Detect which cell encompasses the target text, then output its [X, Y] center coordinate. 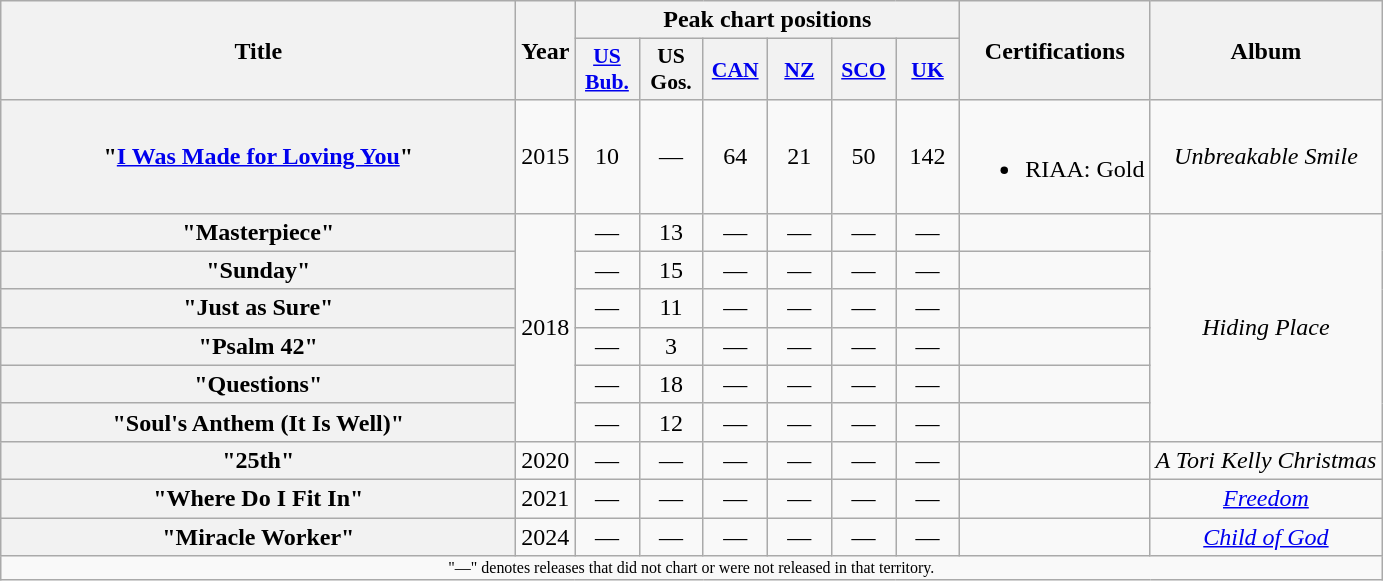
"Where Do I Fit In" [258, 498]
"Masterpiece" [258, 232]
"25th" [258, 460]
SCO [863, 70]
"Questions" [258, 384]
2018 [546, 327]
Unbreakable Smile [1266, 156]
2021 [546, 498]
UK [928, 70]
12 [671, 422]
USGos. [671, 70]
Hiding Place [1266, 327]
11 [671, 308]
US Bub. [607, 70]
"—" denotes releases that did not chart or were not released in that territory. [692, 568]
CAN [735, 70]
3 [671, 346]
10 [607, 156]
2020 [546, 460]
64 [735, 156]
"Soul's Anthem (It Is Well)" [258, 422]
50 [863, 156]
NZ [799, 70]
Freedom [1266, 498]
Title [258, 50]
13 [671, 232]
Certifications [1055, 50]
"Miracle Worker" [258, 537]
"Just as Sure" [258, 308]
15 [671, 270]
21 [799, 156]
Year [546, 50]
Album [1266, 50]
"I Was Made for Loving You" [258, 156]
142 [928, 156]
Peak chart positions [768, 20]
18 [671, 384]
RIAA: Gold [1055, 156]
"Sunday" [258, 270]
2015 [546, 156]
A Tori Kelly Christmas [1266, 460]
"Psalm 42" [258, 346]
2024 [546, 537]
Child of God [1266, 537]
